Output the [X, Y] coordinate of the center of the cell containing the given text.  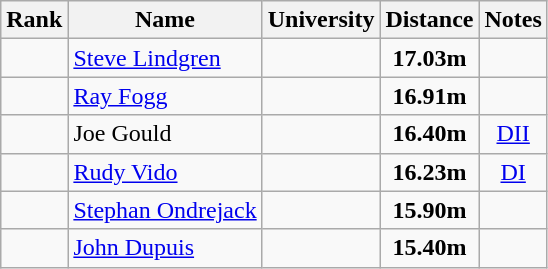
16.40m [430, 134]
Stephan Ondrejack [165, 210]
Rank [34, 20]
17.03m [430, 58]
15.90m [430, 210]
Name [165, 20]
DI [513, 172]
16.91m [430, 96]
Rudy Vido [165, 172]
15.40m [430, 248]
John Dupuis [165, 248]
16.23m [430, 172]
University [321, 20]
Distance [430, 20]
Notes [513, 20]
Joe Gould [165, 134]
Steve Lindgren [165, 58]
Ray Fogg [165, 96]
DII [513, 134]
